Provide the [x, y] coordinate of the cell's center where the given text is located.  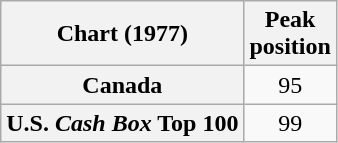
Canada [122, 85]
Chart (1977) [122, 34]
95 [290, 85]
99 [290, 123]
U.S. Cash Box Top 100 [122, 123]
Peakposition [290, 34]
